Pinpoint the cell where the given text exists, returning its [X, Y] midpoint coordinate. 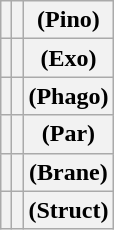
(Struct) [68, 210]
(Phago) [68, 96]
(Par) [68, 134]
(Exo) [68, 58]
(Pino) [68, 20]
(Brane) [68, 172]
